Extract the (x, y) coordinate from the center of the cell holding the provided text.  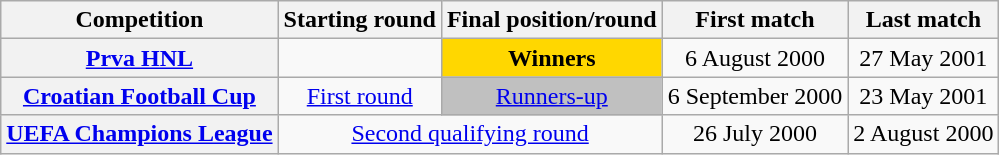
23 May 2001 (924, 96)
First match (755, 20)
Second qualifying round (470, 134)
6 September 2000 (755, 96)
2 August 2000 (924, 134)
Final position/round (552, 20)
Last match (924, 20)
Starting round (360, 20)
26 July 2000 (755, 134)
UEFA Champions League (140, 134)
27 May 2001 (924, 58)
Croatian Football Cup (140, 96)
Competition (140, 20)
Prva HNL (140, 58)
6 August 2000 (755, 58)
Winners (552, 58)
Runners-up (552, 96)
First round (360, 96)
